Output the (x, y) coordinate of the center of the cell containing the given text.  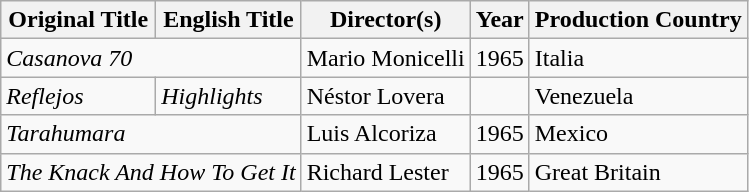
Production Country (638, 20)
Original Title (78, 20)
Highlights (228, 96)
Mexico (638, 134)
Director(s) (386, 20)
Great Britain (638, 172)
Italia (638, 58)
The Knack And How To Get It (151, 172)
Richard Lester (386, 172)
Casanova 70 (151, 58)
Year (500, 20)
Néstor Lovera (386, 96)
Mario Monicelli (386, 58)
Tarahumara (151, 134)
Venezuela (638, 96)
English Title (228, 20)
Luis Alcoriza (386, 134)
Reflejos (78, 96)
